For the text-containing cell, return its midpoint in (X, Y) coordinate format. 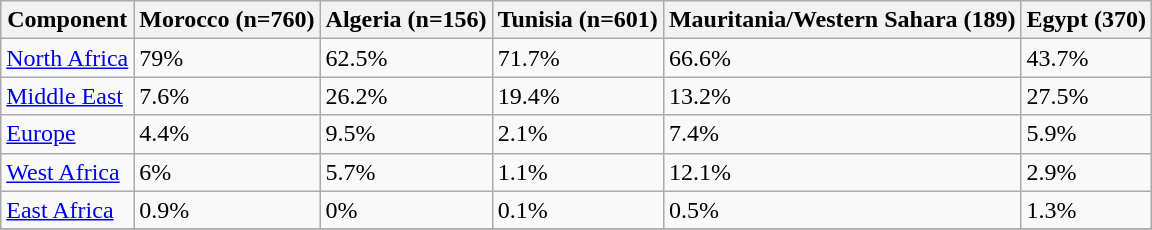
5.9% (1086, 134)
0.5% (842, 210)
East Africa (68, 210)
4.4% (227, 134)
North Africa (68, 58)
0.1% (578, 210)
0.9% (227, 210)
Egypt (370) (1086, 20)
27.5% (1086, 96)
1.1% (578, 172)
West Africa (68, 172)
79% (227, 58)
12.1% (842, 172)
13.2% (842, 96)
Tunisia (n=601) (578, 20)
Morocco (n=760) (227, 20)
2.1% (578, 134)
Middle East (68, 96)
2.9% (1086, 172)
Algeria (n=156) (406, 20)
7.4% (842, 134)
71.7% (578, 58)
66.6% (842, 58)
Europe (68, 134)
Mauritania/Western Sahara (189) (842, 20)
9.5% (406, 134)
43.7% (1086, 58)
Component (68, 20)
7.6% (227, 96)
19.4% (578, 96)
1.3% (1086, 210)
26.2% (406, 96)
0% (406, 210)
6% (227, 172)
62.5% (406, 58)
5.7% (406, 172)
